Provide the (x, y) coordinate of the cell's center where the given text is located.  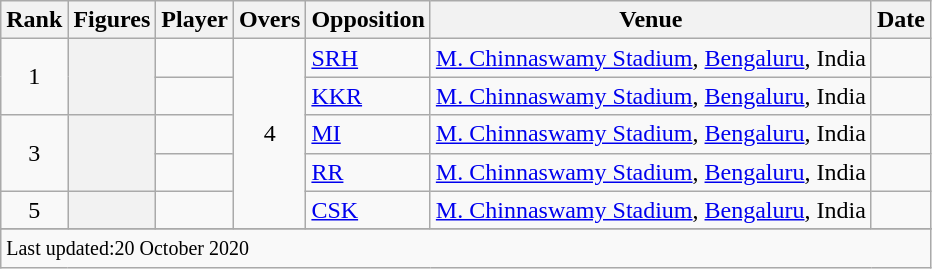
1 (34, 77)
3 (34, 153)
Overs (270, 20)
5 (34, 210)
SRH (368, 58)
Date (900, 20)
Venue (650, 20)
RR (368, 172)
Rank (34, 20)
CSK (368, 210)
Last updated:20 October 2020 (466, 248)
MI (368, 134)
Opposition (368, 20)
Figures (112, 20)
4 (270, 134)
Player (195, 20)
KKR (368, 96)
